Find where the given text appears and provide that cell's center as (X, Y) coordinate. 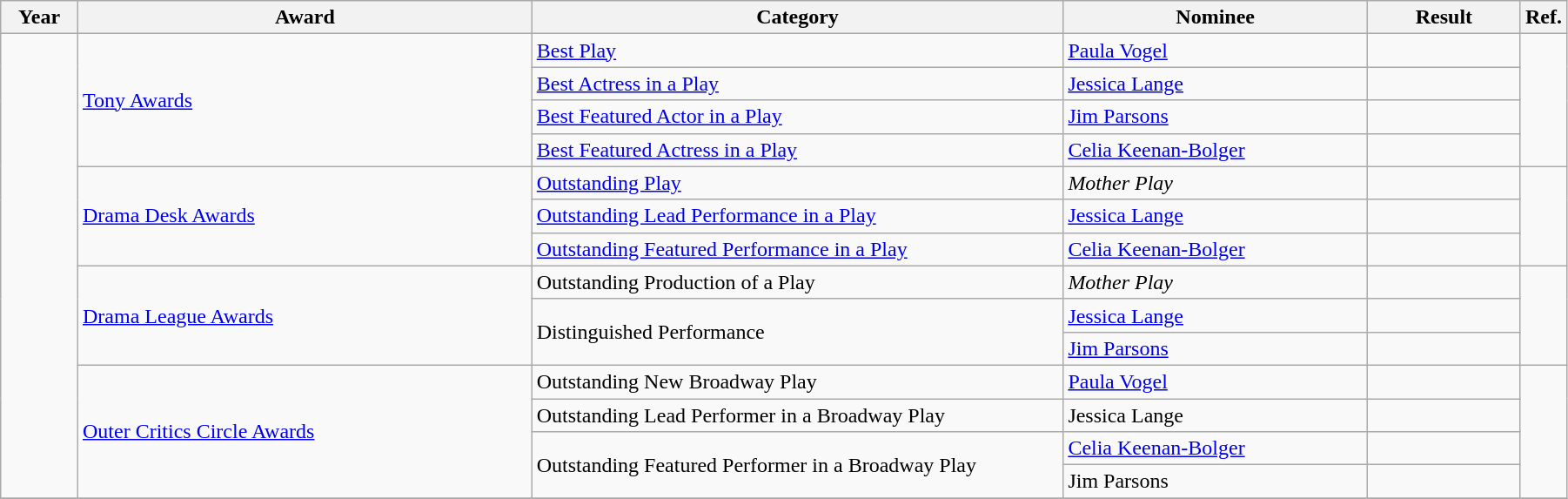
Outstanding Production of a Play (797, 282)
Outstanding Featured Performance in a Play (797, 249)
Nominee (1216, 17)
Drama League Awards (305, 315)
Ref. (1544, 17)
Outstanding Featured Performer in a Broadway Play (797, 465)
Drama Desk Awards (305, 216)
Best Play (797, 51)
Best Featured Actor in a Play (797, 117)
Outstanding Lead Performer in a Broadway Play (797, 415)
Best Actress in a Play (797, 84)
Outstanding Play (797, 183)
Distinguished Performance (797, 332)
Outstanding Lead Performance in a Play (797, 216)
Category (797, 17)
Year (40, 17)
Tony Awards (305, 100)
Award (305, 17)
Outer Critics Circle Awards (305, 431)
Best Featured Actress in a Play (797, 150)
Result (1444, 17)
Outstanding New Broadway Play (797, 381)
